Identify which cell holds the provided text, then report its [x, y] central coordinate. 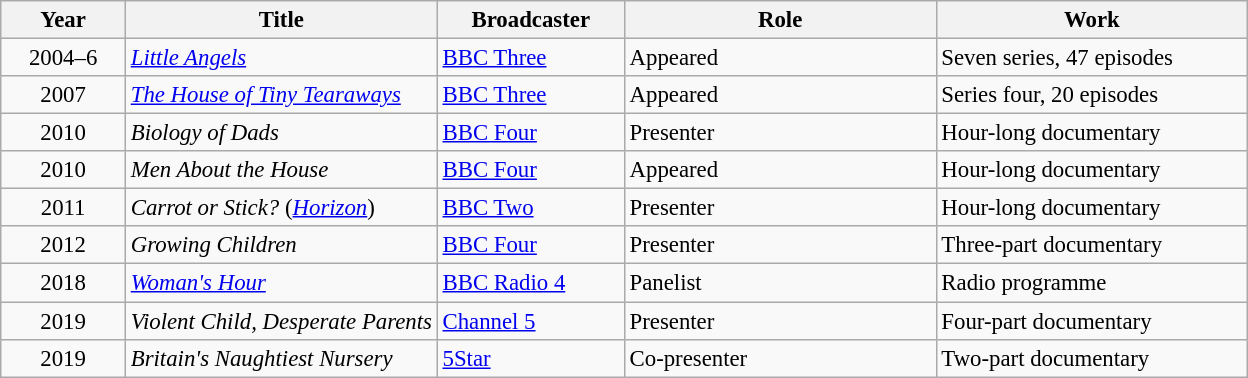
BBC Two [530, 208]
Three-part documentary [1092, 245]
2018 [64, 283]
Channel 5 [530, 321]
Title [281, 20]
Broadcaster [530, 20]
Britain's Naughtiest Nursery [281, 358]
Four-part documentary [1092, 321]
Growing Children [281, 245]
Seven series, 47 episodes [1092, 58]
Work [1092, 20]
Violent Child, Desperate Parents [281, 321]
Role [780, 20]
2012 [64, 245]
BBC Radio 4 [530, 283]
Little Angels [281, 58]
The House of Tiny Tearaways [281, 95]
Series four, 20 episodes [1092, 95]
Woman's Hour [281, 283]
Carrot or Stick? (Horizon) [281, 208]
2011 [64, 208]
Panelist [780, 283]
5Star [530, 358]
Two-part documentary [1092, 358]
Radio programme [1092, 283]
Co-presenter [780, 358]
Biology of Dads [281, 133]
2004–6 [64, 58]
Year [64, 20]
2007 [64, 95]
Men About the House [281, 170]
